Provide the [X, Y] coordinate of the cell's center where the given text is located.  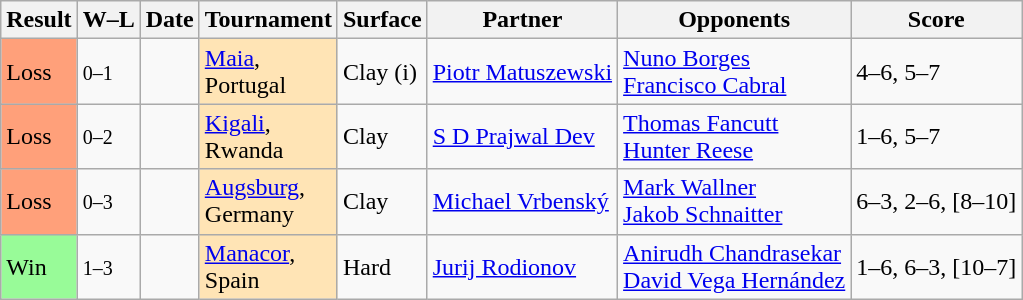
Score [936, 20]
Tournament [268, 20]
0–2 [108, 136]
Hard [382, 266]
Nuno Borges Francisco Cabral [734, 72]
S D Prajwal Dev [522, 136]
Partner [522, 20]
Win [39, 266]
0–3 [108, 202]
Maia, Portugal [268, 72]
Kigali, Rwanda [268, 136]
4–6, 5–7 [936, 72]
1–6, 5–7 [936, 136]
Thomas Fancutt Hunter Reese [734, 136]
Mark Wallner Jakob Schnaitter [734, 202]
W–L [108, 20]
0–1 [108, 72]
Jurij Rodionov [522, 266]
Michael Vrbenský [522, 202]
1–3 [108, 266]
Anirudh Chandrasekar David Vega Hernández [734, 266]
Opponents [734, 20]
Manacor, Spain [268, 266]
Augsburg, Germany [268, 202]
Date [170, 20]
Piotr Matuszewski [522, 72]
Surface [382, 20]
1–6, 6–3, [10–7] [936, 266]
Result [39, 20]
Clay (i) [382, 72]
6–3, 2–6, [8–10] [936, 202]
